Provide the (x, y) coordinate of the cell's center where the given text is located.  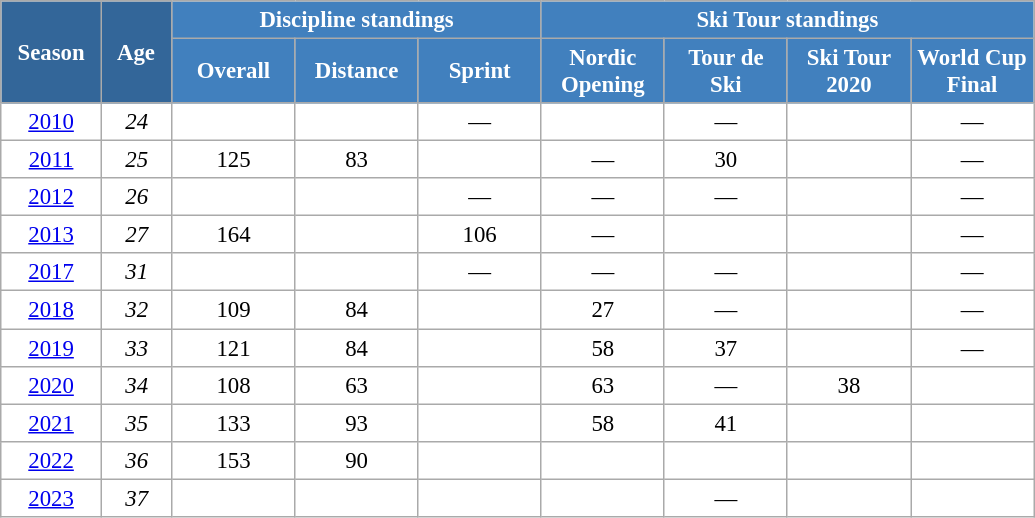
2023 (52, 498)
Age (136, 52)
106 (480, 235)
2011 (52, 160)
2012 (52, 197)
Ski Tour standings (787, 20)
Season (52, 52)
2013 (52, 235)
Ski Tour2020 (848, 72)
Overall (234, 72)
Sprint (480, 72)
83 (356, 160)
93 (356, 423)
NordicOpening (602, 72)
2022 (52, 460)
164 (234, 235)
125 (234, 160)
24 (136, 122)
41 (726, 423)
30 (726, 160)
26 (136, 197)
2018 (52, 310)
25 (136, 160)
2017 (52, 273)
2010 (52, 122)
153 (234, 460)
Distance (356, 72)
32 (136, 310)
Tour deSki (726, 72)
2021 (52, 423)
108 (234, 385)
36 (136, 460)
109 (234, 310)
35 (136, 423)
121 (234, 348)
World CupFinal (972, 72)
90 (356, 460)
Discipline standings (356, 20)
34 (136, 385)
133 (234, 423)
2020 (52, 385)
33 (136, 348)
31 (136, 273)
2019 (52, 348)
38 (848, 385)
